Scan for the cell matching the given text and deliver its [X, Y] coordinate at center. 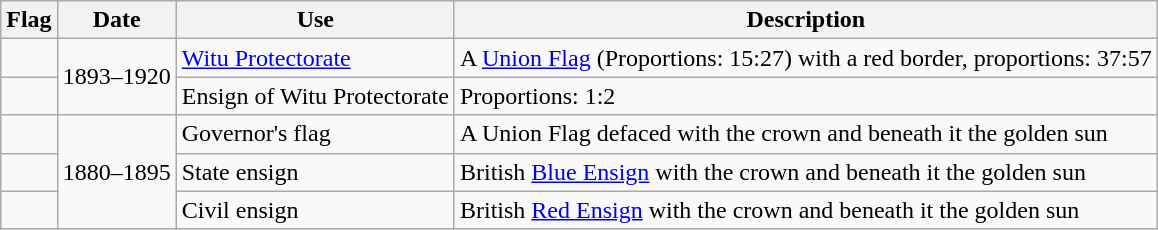
Date [116, 20]
Flag [29, 20]
1893–1920 [116, 77]
State ensign [315, 172]
Proportions: 1:2 [806, 96]
Witu Protectorate [315, 58]
A Union Flag (Proportions: 15:27) with a red border, proportions: 37:57 [806, 58]
Civil ensign [315, 210]
A Union Flag defaced with the crown and beneath it the golden sun [806, 134]
Description [806, 20]
British Red Ensign with the crown and beneath it the golden sun [806, 210]
Governor's flag [315, 134]
Use [315, 20]
Ensign of Witu Protectorate [315, 96]
1880–1895 [116, 172]
British Blue Ensign with the crown and beneath it the golden sun [806, 172]
